Output the [X, Y] coordinate of the center of the cell containing the given text.  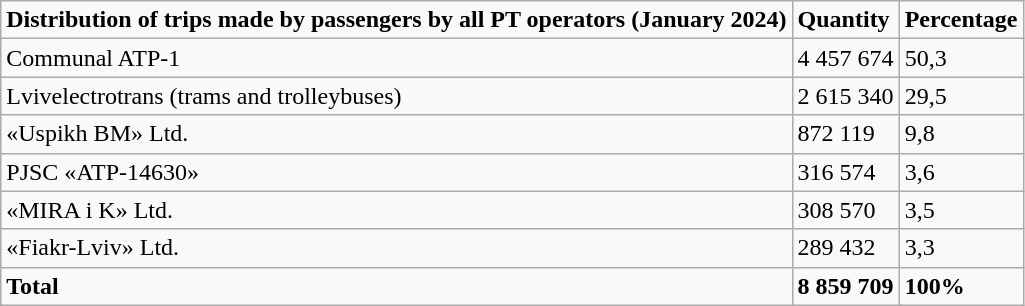
872 119 [846, 134]
8 859 709 [846, 286]
3,3 [961, 248]
316 574 [846, 172]
Total [396, 286]
«Fiakr-Lviv» Ltd. [396, 248]
Lvivelectrotrans (trams and trolleybuses) [396, 96]
Quantity [846, 20]
Distribution of trips made by passengers by all PT operators (January 2024) [396, 20]
4 457 674 [846, 58]
2 615 340 [846, 96]
«MIRA i K» Ltd. [396, 210]
3,6 [961, 172]
29,5 [961, 96]
3,5 [961, 210]
PJSC «ATP-14630» [396, 172]
«Uspikh BM» Ltd. [396, 134]
308 570 [846, 210]
100% [961, 286]
289 432 [846, 248]
50,3 [961, 58]
9,8 [961, 134]
Percentage [961, 20]
Communal ATP-1 [396, 58]
